Scan for the cell matching the given text and deliver its (x, y) coordinate at center. 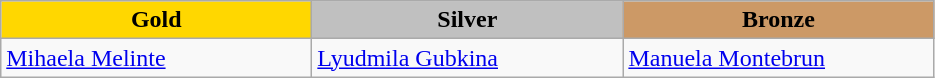
Gold (156, 20)
Lyudmila Gubkina (468, 58)
Silver (468, 20)
Manuela Montebrun (778, 58)
Bronze (778, 20)
Mihaela Melinte (156, 58)
